Return (x, y) of the center of cell containing provided text 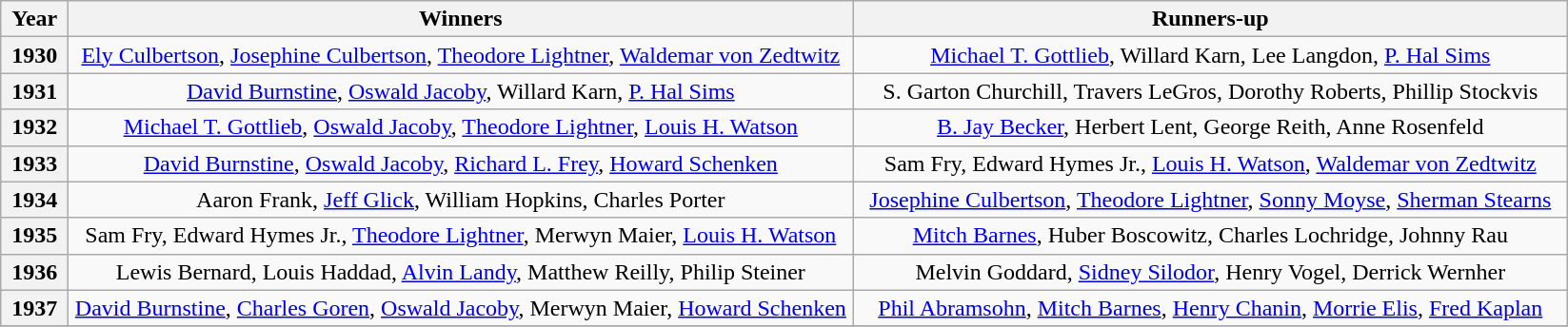
Sam Fry, Edward Hymes Jr., Theodore Lightner, Merwyn Maier, Louis H. Watson (461, 236)
Runners-up (1211, 19)
Mitch Barnes, Huber Boscowitz, Charles Lochridge, Johnny Rau (1211, 236)
1935 (34, 236)
David Burnstine, Oswald Jacoby, Willard Karn, P. Hal Sims (461, 91)
1933 (34, 163)
S. Garton Churchill, Travers LeGros, Dorothy Roberts, Phillip Stockvis (1211, 91)
Sam Fry, Edward Hymes Jr., Louis H. Watson, Waldemar von Zedtwitz (1211, 163)
David Burnstine, Charles Goren, Oswald Jacoby, Merwyn Maier, Howard Schenken (461, 308)
Year (34, 19)
Michael T. Gottlieb, Willard Karn, Lee Langdon, P. Hal Sims (1211, 55)
Ely Culbertson, Josephine Culbertson, Theodore Lightner, Waldemar von Zedtwitz (461, 55)
B. Jay Becker, Herbert Lent, George Reith, Anne Rosenfeld (1211, 127)
1934 (34, 200)
1932 (34, 127)
1936 (34, 272)
1937 (34, 308)
Michael T. Gottlieb, Oswald Jacoby, Theodore Lightner, Louis H. Watson (461, 127)
Aaron Frank, Jeff Glick, William Hopkins, Charles Porter (461, 200)
Melvin Goddard, Sidney Silodor, Henry Vogel, Derrick Wernher (1211, 272)
Lewis Bernard, Louis Haddad, Alvin Landy, Matthew Reilly, Philip Steiner (461, 272)
Phil Abramsohn, Mitch Barnes, Henry Chanin, Morrie Elis, Fred Kaplan (1211, 308)
Josephine Culbertson, Theodore Lightner, Sonny Moyse, Sherman Stearns (1211, 200)
1930 (34, 55)
Winners (461, 19)
David Burnstine, Oswald Jacoby, Richard L. Frey, Howard Schenken (461, 163)
1931 (34, 91)
